Detect which cell encompasses the target text, then output its (X, Y) center coordinate. 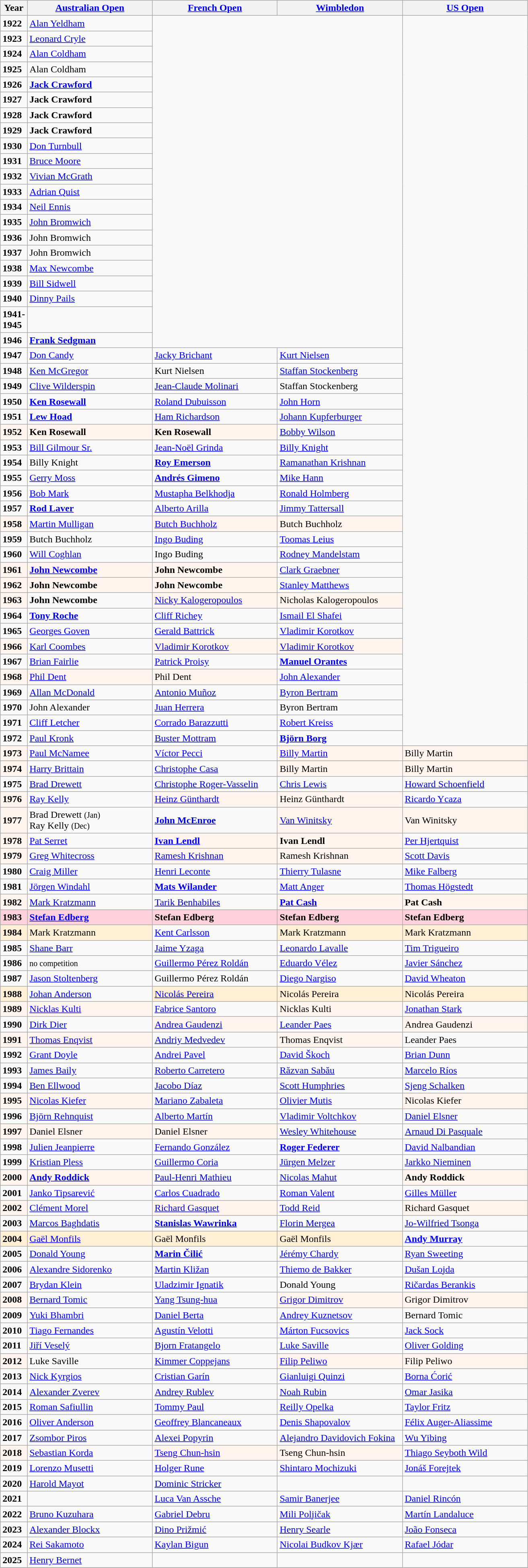
Max Newcombe (90, 268)
Leonardo Lavalle (340, 948)
Wu Yibing (465, 1437)
1946 (14, 340)
Denis Shapovalov (340, 1422)
Wimbledon (340, 8)
Sebastian Korda (90, 1453)
1927 (14, 100)
Björn Rehnquist (90, 1116)
Jean-Claude Molinari (215, 386)
Jérémy Chardy (340, 1254)
Jürgen Melzer (340, 1162)
1985 (14, 948)
Ken McGregor (90, 371)
Martín Landaluce (465, 1514)
Alexandre Sidorenko (90, 1269)
Mats Wilander (215, 887)
Gabriel Debru (215, 1514)
Sjeng Schalken (465, 1086)
Grant Doyle (90, 1055)
1983 (14, 917)
Ismail El Shafei (340, 616)
Reilly Opelka (340, 1407)
Corrado Barazzutti (215, 723)
French Open (215, 8)
Dominic Stricker (215, 1484)
Allan McDonald (90, 692)
1937 (14, 253)
Ray Kelly (90, 799)
2005 (14, 1254)
Gerry Moss (90, 478)
Jaime Yzaga (215, 948)
1941-1945 (14, 319)
Frank Sedgman (90, 340)
Australian Open (90, 8)
Zsombor Piros (90, 1437)
John McEnroe (215, 820)
Nicolai Budkov Kjær (340, 1545)
Kimmer Coppejans (215, 1361)
2009 (14, 1315)
Brad Drewett (90, 784)
2000 (14, 1177)
Manuel Orantes (340, 661)
2023 (14, 1529)
1986 (14, 963)
Neil Ennis (90, 207)
Andrei Pavel (215, 1055)
Adrian Quist (90, 192)
Martin Mulligan (90, 524)
David Nalbandian (465, 1147)
2002 (14, 1208)
2001 (14, 1193)
1987 (14, 979)
Carlos Cuadrado (215, 1193)
Jiří Veselý (90, 1346)
1996 (14, 1116)
Uladzimir Ignatik (215, 1285)
Luca Van Assche (215, 1499)
1947 (14, 355)
Tommy Paul (215, 1407)
Roland Dubuisson (215, 401)
1999 (14, 1162)
Henry Searle (340, 1529)
1980 (14, 871)
Martin Kližan (215, 1269)
Per Hjertquist (465, 841)
2015 (14, 1407)
2010 (14, 1330)
2008 (14, 1300)
James Baily (90, 1070)
Jarkko Nieminen (465, 1162)
1959 (14, 539)
Alan Yeldham (90, 23)
1989 (14, 1009)
Gianluigi Quinzi (340, 1376)
1960 (14, 554)
Patrick Proisy (215, 661)
Lorenzo Musetti (90, 1468)
Jimmy Tattersall (340, 509)
1997 (14, 1131)
Arnaud Di Pasquale (465, 1131)
Nick Kyrgios (90, 1376)
Yang Tsung-hua (215, 1300)
Thierry Tulasne (340, 871)
2013 (14, 1376)
Greg Whitecross (90, 856)
1938 (14, 268)
1924 (14, 54)
Craig Miller (90, 871)
Alexei Popyrin (215, 1437)
Björn Borg (340, 738)
Ryan Sweeting (465, 1254)
Daniel Rincón (465, 1499)
US Open (465, 8)
Andrey Rublev (215, 1391)
Cliff Richey (215, 616)
1970 (14, 708)
1940 (14, 299)
Year (14, 8)
Bobby Wilson (340, 432)
1990 (14, 1024)
Andrés Gimeno (215, 478)
Javier Sánchez (465, 963)
Ham Richardson (215, 417)
2017 (14, 1437)
Clément Morel (90, 1208)
Marin Čilić (215, 1254)
1971 (14, 723)
1993 (14, 1070)
Tarik Benhabiles (215, 902)
Ricardo Ycaza (465, 799)
1952 (14, 432)
Marcelo Ríos (465, 1070)
Scott Davis (465, 856)
1935 (14, 222)
2004 (14, 1239)
1991 (14, 1040)
Buster Mottram (215, 738)
Jonáš Forejtek (465, 1468)
Rei Sakamoto (90, 1545)
1953 (14, 447)
Rod Laver (90, 509)
1955 (14, 478)
Gerald Battrick (215, 631)
Omar Jasika (465, 1391)
Christophe Casa (215, 769)
Alejandro Davidovich Fokina (340, 1437)
2025 (14, 1560)
Brydan Klein (90, 1285)
1979 (14, 856)
1936 (14, 238)
1967 (14, 661)
Johann Kupferburger (340, 417)
Oliver Anderson (90, 1422)
Tiago Fernandes (90, 1330)
1974 (14, 769)
John Horn (340, 401)
Jacky Brichant (215, 355)
Johan Anderson (90, 994)
Juan Herrera (215, 708)
1963 (14, 600)
Andrey Kuznetsov (340, 1315)
1992 (14, 1055)
1976 (14, 799)
Víctor Pecci (215, 753)
2018 (14, 1453)
Agustín Velotti (215, 1330)
Dino Prižmić (215, 1529)
1995 (14, 1101)
Cristian Garín (215, 1376)
Robert Kreiss (340, 723)
Mustapha Belkhodja (215, 493)
1988 (14, 994)
Bruno Kuzuhara (90, 1514)
Samir Banerjee (340, 1499)
1998 (14, 1147)
Pat Serret (90, 841)
Mike Falberg (465, 871)
Nicolas Mahut (340, 1177)
2022 (14, 1514)
Yuki Bhambri (90, 1315)
Christophe Roger-Vasselin (215, 784)
1950 (14, 401)
Toomas Leius (340, 539)
Roman Valent (340, 1193)
Márton Fucsovics (340, 1330)
1984 (14, 932)
Dinny Pails (90, 299)
Paul McNamee (90, 753)
Stanislas Wawrinka (215, 1223)
Ričardas Berankis (465, 1285)
1923 (14, 39)
2016 (14, 1422)
Rafael Jódar (465, 1545)
David Škoch (340, 1055)
Kristian Pless (90, 1162)
Alexander Zverev (90, 1391)
2011 (14, 1346)
Fernando González (215, 1147)
2007 (14, 1285)
Alexander Blockx (90, 1529)
1922 (14, 23)
2020 (14, 1484)
Bob Mark (90, 493)
Lew Hoad (90, 417)
2003 (14, 1223)
1932 (14, 176)
Thomas Högstedt (465, 887)
Răzvan Sabău (340, 1070)
Antonio Muñoz (215, 692)
Janko Tipsarević (90, 1193)
2014 (14, 1391)
Borna Ćorić (465, 1376)
1948 (14, 371)
Jonathan Stark (465, 1009)
1968 (14, 677)
Roberto Carretero (215, 1070)
Cliff Letcher (90, 723)
Karl Coombes (90, 646)
Geoffrey Blancaneaux (215, 1422)
1973 (14, 753)
Alberto Arilla (215, 509)
Noah Rubin (340, 1391)
Dušan Lojda (465, 1269)
Andy Murray (465, 1239)
1930 (14, 146)
Jörgen Windahl (90, 887)
Daniel Berta (215, 1315)
Brian Dunn (465, 1055)
João Fonseca (465, 1529)
Henry Bernet (90, 1560)
Kent Carlsson (215, 932)
1925 (14, 69)
Nicholas Kalogeropoulos (340, 600)
1928 (14, 115)
Paul-Henri Mathieu (215, 1177)
1929 (14, 130)
Todd Reid (340, 1208)
Guillermo Coria (215, 1162)
1982 (14, 902)
1939 (14, 283)
Don Candy (90, 355)
Rodney Mandelstam (340, 554)
Thiemo de Bakker (340, 1269)
Dirk Dier (90, 1024)
1926 (14, 84)
Georges Goven (90, 631)
Bill Gilmour Sr. (90, 447)
Marcos Baghdatis (90, 1223)
1934 (14, 207)
Bjorn Fratangelo (215, 1346)
no competition (90, 963)
1975 (14, 784)
1961 (14, 570)
Don Turnbull (90, 146)
1981 (14, 887)
Diego Nargiso (340, 979)
Nicky Kalogeropoulos (215, 600)
Mili Poljičak (340, 1514)
Holger Rune (215, 1468)
Will Coghlan (90, 554)
Vladimir Voltchkov (340, 1116)
Paul Kronk (90, 738)
Alberto Martín (215, 1116)
Mike Hann (340, 478)
1994 (14, 1086)
Tony Roche (90, 616)
Stanley Matthews (340, 585)
David Wheaton (465, 979)
1954 (14, 463)
1972 (14, 738)
Ramanathan Krishnan (340, 463)
1951 (14, 417)
Thiago Seyboth Wild (465, 1453)
Howard Schoenfield (465, 784)
1931 (14, 161)
Oliver Golding (465, 1346)
Kaylan Bigun (215, 1545)
Jason Stoltenberg (90, 979)
1978 (14, 841)
Leonard Cryle (90, 39)
Bill Sidwell (90, 283)
Roman Safiullin (90, 1407)
Shintaro Mochizuki (340, 1468)
Ronald Holmberg (340, 493)
Jack Sock (465, 1330)
Roger Federer (340, 1147)
Roy Emerson (215, 463)
1956 (14, 493)
1957 (14, 509)
Tim Trigueiro (465, 948)
Vivian McGrath (90, 176)
Félix Auger-Aliassime (465, 1422)
Andriy Medvedev (215, 1040)
Scott Humphries (340, 1086)
Eduardo Vélez (340, 963)
1965 (14, 631)
Jean-Noël Grinda (215, 447)
Brian Fairlie (90, 661)
Matt Anger (340, 887)
1958 (14, 524)
1949 (14, 386)
Shane Barr (90, 948)
1962 (14, 585)
Jacobo Díaz (215, 1086)
1966 (14, 646)
Gilles Müller (465, 1193)
1969 (14, 692)
Brad Drewett (Jan) Ray Kelly (Dec) (90, 820)
Olivier Mutis (340, 1101)
2006 (14, 1269)
2024 (14, 1545)
Harry Brittain (90, 769)
Ben Ellwood (90, 1086)
2021 (14, 1499)
2019 (14, 1468)
Henri Leconte (215, 871)
Jo-Wilfried Tsonga (465, 1223)
Taylor Fritz (465, 1407)
Julien Jeanpierre (90, 1147)
Florin Mergea (340, 1223)
Bruce Moore (90, 161)
Chris Lewis (340, 784)
2012 (14, 1361)
Fabrice Santoro (215, 1009)
Wesley Whitehouse (340, 1131)
Clive Wilderspin (90, 386)
1933 (14, 192)
Harold Mayot (90, 1484)
1964 (14, 616)
1977 (14, 820)
Clark Graebner (340, 570)
Mariano Zabaleta (215, 1101)
